Output the [X, Y] coordinate of the center of the cell containing the given text.  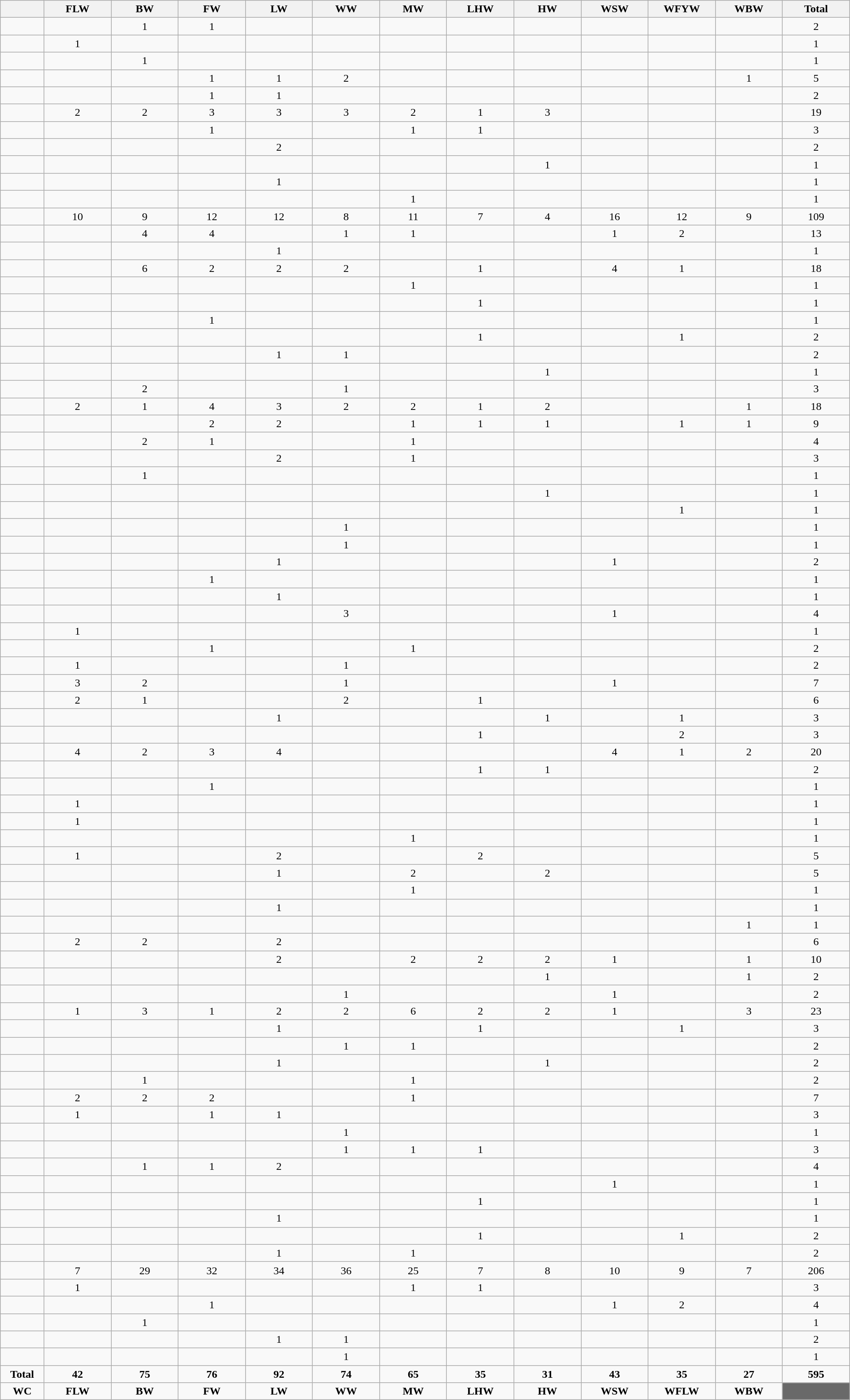
WFYW [682, 9]
31 [548, 1374]
13 [816, 234]
19 [816, 113]
25 [413, 1270]
WC [22, 1391]
43 [615, 1374]
206 [816, 1270]
27 [749, 1374]
34 [279, 1270]
23 [816, 1011]
65 [413, 1374]
32 [212, 1270]
92 [279, 1374]
595 [816, 1374]
11 [413, 217]
WFLW [682, 1391]
16 [615, 217]
29 [145, 1270]
76 [212, 1374]
36 [346, 1270]
75 [145, 1374]
20 [816, 752]
109 [816, 217]
42 [78, 1374]
74 [346, 1374]
